Provide the [x, y] coordinate of the cell's center where the given text is located.  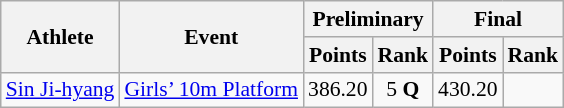
Event [211, 36]
Sin Ji-hyang [60, 90]
Athlete [60, 36]
430.20 [468, 90]
Final [498, 19]
5 Q [404, 90]
386.20 [338, 90]
Girls’ 10m Platform [211, 90]
Preliminary [368, 19]
